Output the (X, Y) coordinate of the center of the cell containing the given text.  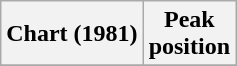
Chart (1981) (72, 34)
Peakposition (189, 34)
